Return [x, y] of the center of cell containing provided text 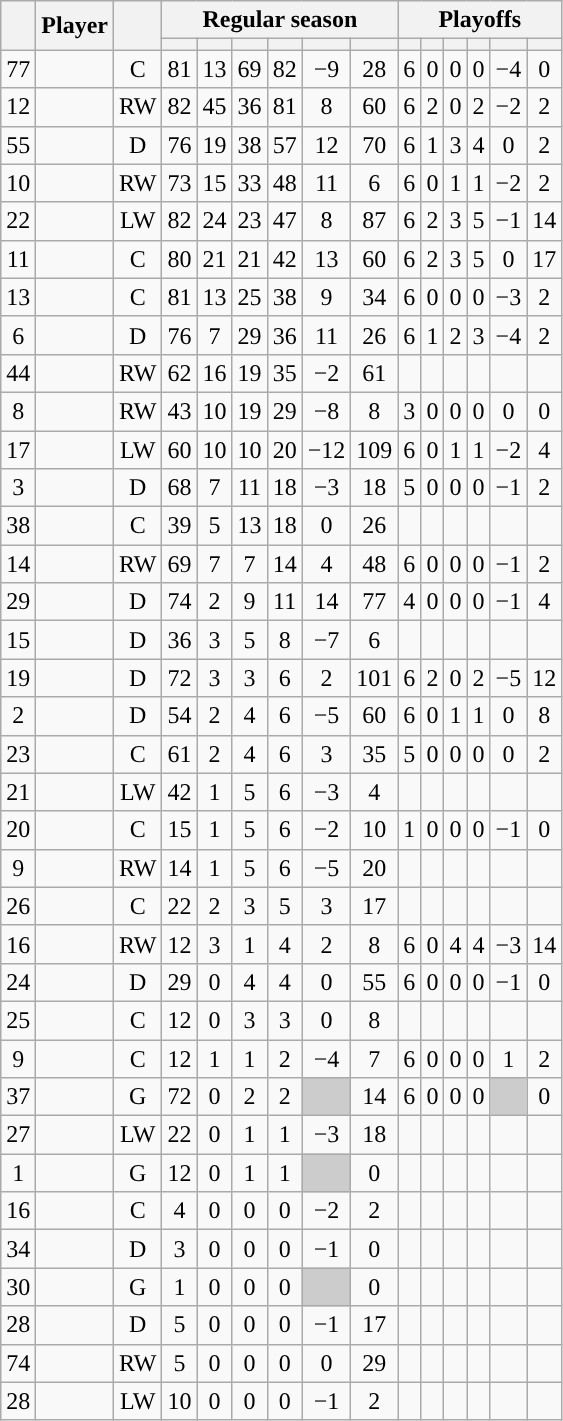
101 [374, 678]
39 [180, 526]
45 [214, 107]
33 [250, 183]
−8 [326, 411]
Player [75, 26]
−12 [326, 449]
62 [180, 373]
44 [18, 373]
37 [18, 1097]
54 [180, 716]
87 [374, 221]
27 [18, 1135]
Playoffs [480, 20]
80 [180, 259]
30 [18, 1287]
−9 [326, 69]
73 [180, 183]
57 [284, 145]
−7 [326, 640]
43 [180, 411]
47 [284, 221]
70 [374, 145]
Regular season [280, 20]
68 [180, 488]
109 [374, 449]
